Provide the (x, y) coordinate of the cell's center where the given text is located.  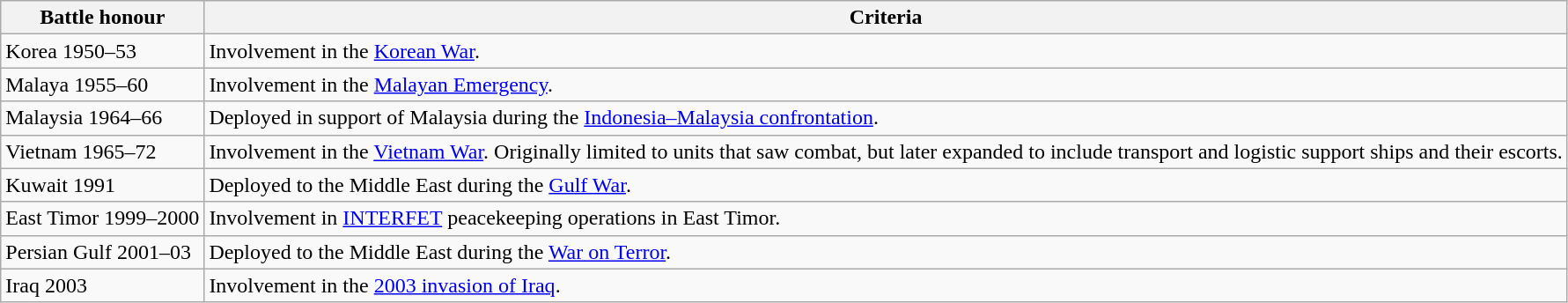
Deployed to the Middle East during the Gulf War. (886, 185)
Involvement in INTERFET peacekeeping operations in East Timor. (886, 218)
Malaysia 1964–66 (102, 118)
Persian Gulf 2001–03 (102, 252)
Iraq 2003 (102, 285)
Battle honour (102, 18)
Involvement in the 2003 invasion of Iraq. (886, 285)
Kuwait 1991 (102, 185)
Involvement in the Korean War. (886, 51)
Deployed to the Middle East during the War on Terror. (886, 252)
Malaya 1955–60 (102, 85)
Deployed in support of Malaysia during the Indonesia–Malaysia confrontation. (886, 118)
East Timor 1999–2000 (102, 218)
Involvement in the Malayan Emergency. (886, 85)
Vietnam 1965–72 (102, 151)
Criteria (886, 18)
Korea 1950–53 (102, 51)
